Extract the (X, Y) coordinate from the center of the cell holding the provided text.  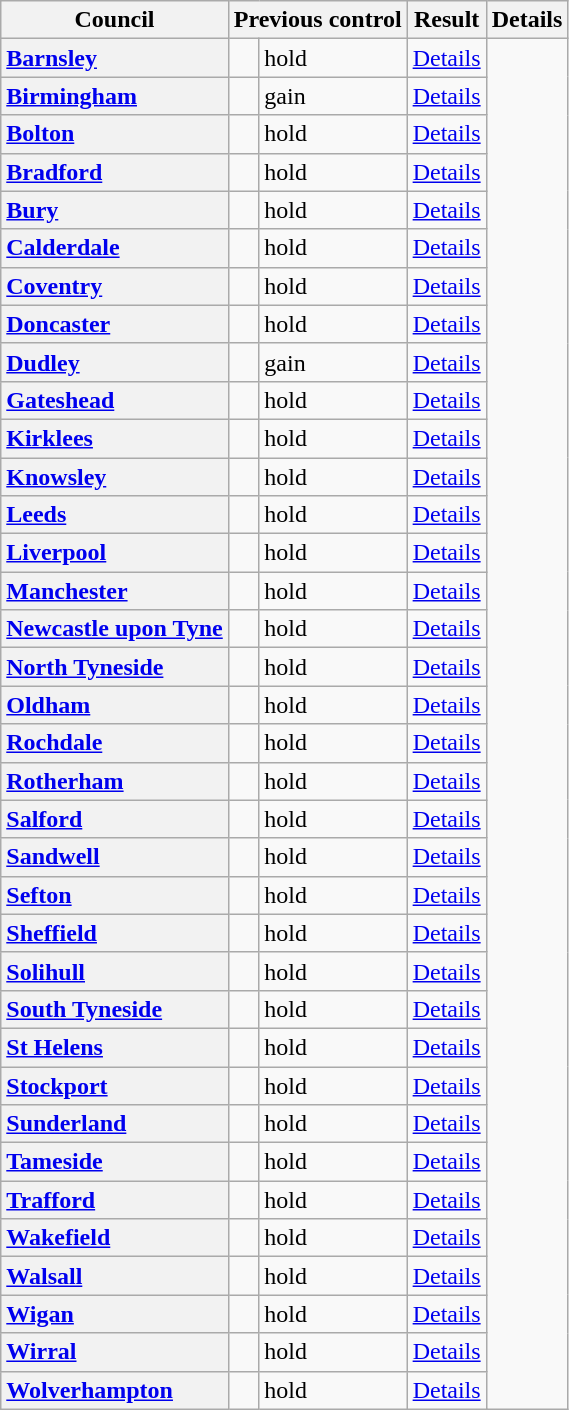
Result (446, 20)
Kirklees (115, 438)
Barnsley (115, 58)
Walsall (115, 1276)
Sefton (115, 895)
Sunderland (115, 1124)
North Tyneside (115, 667)
Calderdale (115, 248)
Salford (115, 819)
Council (115, 20)
Wakefield (115, 1238)
Bradford (115, 172)
Stockport (115, 1085)
Tameside (115, 1162)
Previous control (318, 20)
Oldham (115, 705)
Wolverhampton (115, 1390)
Liverpool (115, 553)
Doncaster (115, 324)
Rotherham (115, 781)
Trafford (115, 1200)
Bury (115, 210)
St Helens (115, 1047)
Wirral (115, 1352)
Sandwell (115, 857)
Sheffield (115, 933)
Dudley (115, 362)
Leeds (115, 515)
Solihull (115, 971)
Wigan (115, 1314)
Gateshead (115, 400)
Manchester (115, 591)
Coventry (115, 286)
Bolton (115, 134)
Newcastle upon Tyne (115, 629)
Knowsley (115, 477)
Rochdale (115, 743)
Birmingham (115, 96)
South Tyneside (115, 1009)
